Output the (X, Y) coordinate of the center of the cell containing the given text.  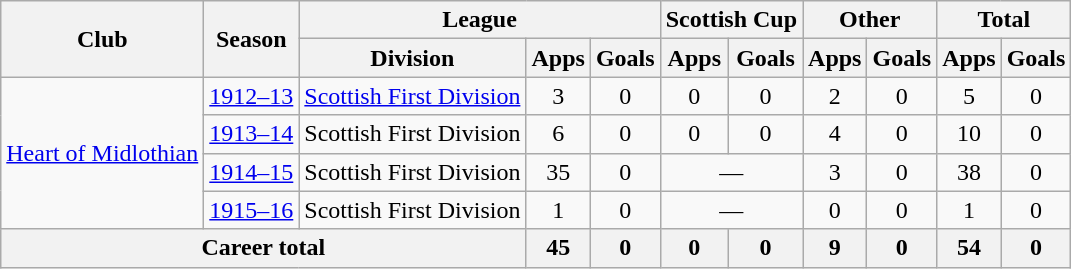
5 (969, 96)
35 (558, 172)
Scottish Cup (731, 20)
54 (969, 248)
League (480, 20)
6 (558, 134)
1914–15 (252, 172)
Season (252, 39)
2 (835, 96)
4 (835, 134)
Total (1004, 20)
45 (558, 248)
10 (969, 134)
9 (835, 248)
1912–13 (252, 96)
Division (412, 58)
Club (102, 39)
1915–16 (252, 210)
38 (969, 172)
Other (870, 20)
Heart of Midlothian (102, 153)
1913–14 (252, 134)
Career total (264, 248)
